Detect which cell encompasses the target text, then output its (x, y) center coordinate. 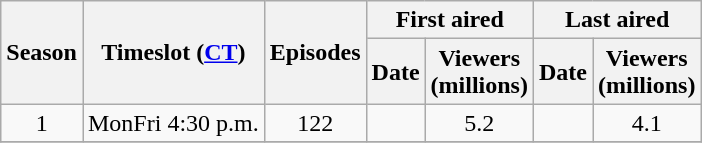
First aired (450, 20)
1 (42, 123)
Episodes (315, 52)
4.1 (646, 123)
Season (42, 52)
MonFri 4:30 p.m. (173, 123)
Timeslot (CT) (173, 52)
5.2 (479, 123)
122 (315, 123)
Last aired (616, 20)
